Determine the [x, y] coordinate at the center of the cell enclosing the given text.  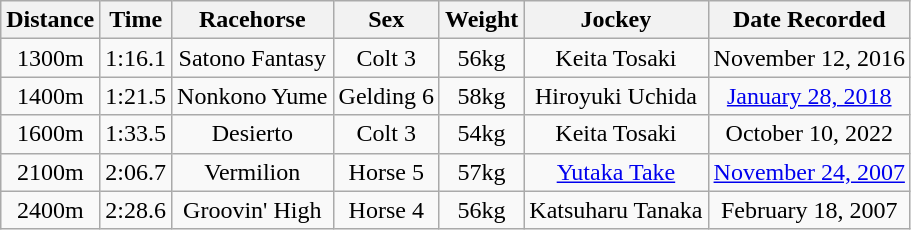
Sex [386, 20]
Horse 4 [386, 210]
Hiroyuki Uchida [616, 96]
Distance [50, 20]
Date Recorded [809, 20]
Jockey [616, 20]
Groovin' High [253, 210]
1300m [50, 58]
1400m [50, 96]
Yutaka Take [616, 172]
Satono Fantasy [253, 58]
57kg [481, 172]
November 12, 2016 [809, 58]
November 24, 2007 [809, 172]
Katsuharu Tanaka [616, 210]
Time [136, 20]
54kg [481, 134]
1600m [50, 134]
1:33.5 [136, 134]
2:06.7 [136, 172]
2100m [50, 172]
Horse 5 [386, 172]
January 28, 2018 [809, 96]
2:28.6 [136, 210]
February 18, 2007 [809, 210]
Vermilion [253, 172]
Desierto [253, 134]
1:21.5 [136, 96]
Nonkono Yume [253, 96]
Weight [481, 20]
Gelding 6 [386, 96]
October 10, 2022 [809, 134]
1:16.1 [136, 58]
2400m [50, 210]
Racehorse [253, 20]
58kg [481, 96]
